Scan for the cell matching the given text and deliver its (X, Y) coordinate at center. 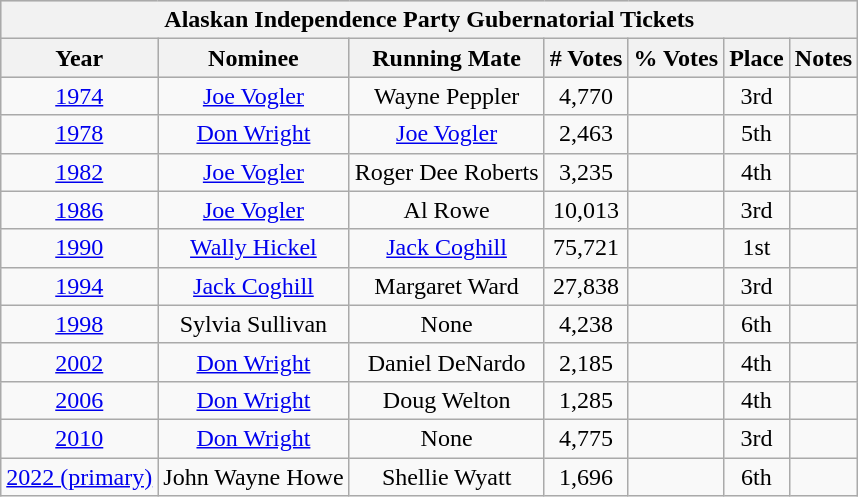
Year (80, 58)
27,838 (586, 286)
4,238 (586, 324)
1982 (80, 172)
1st (757, 248)
Sylvia Sullivan (254, 324)
2,463 (586, 134)
1994 (80, 286)
75,721 (586, 248)
Roger Dee Roberts (446, 172)
Nominee (254, 58)
2010 (80, 438)
% Votes (676, 58)
Margaret Ward (446, 286)
Doug Welton (446, 400)
2002 (80, 362)
Daniel DeNardo (446, 362)
1990 (80, 248)
4,775 (586, 438)
Al Rowe (446, 210)
Notes (823, 58)
1974 (80, 96)
Wayne Peppler (446, 96)
3,235 (586, 172)
5th (757, 134)
1,285 (586, 400)
Wally Hickel (254, 248)
Place (757, 58)
1998 (80, 324)
10,013 (586, 210)
Shellie Wyatt (446, 477)
1978 (80, 134)
John Wayne Howe (254, 477)
2006 (80, 400)
Running Mate (446, 58)
Alaskan Independence Party Gubernatorial Tickets (430, 20)
1986 (80, 210)
# Votes (586, 58)
4,770 (586, 96)
2,185 (586, 362)
2022 (primary) (80, 477)
1,696 (586, 477)
